Output the (X, Y) coordinate of the center of the cell containing the given text.  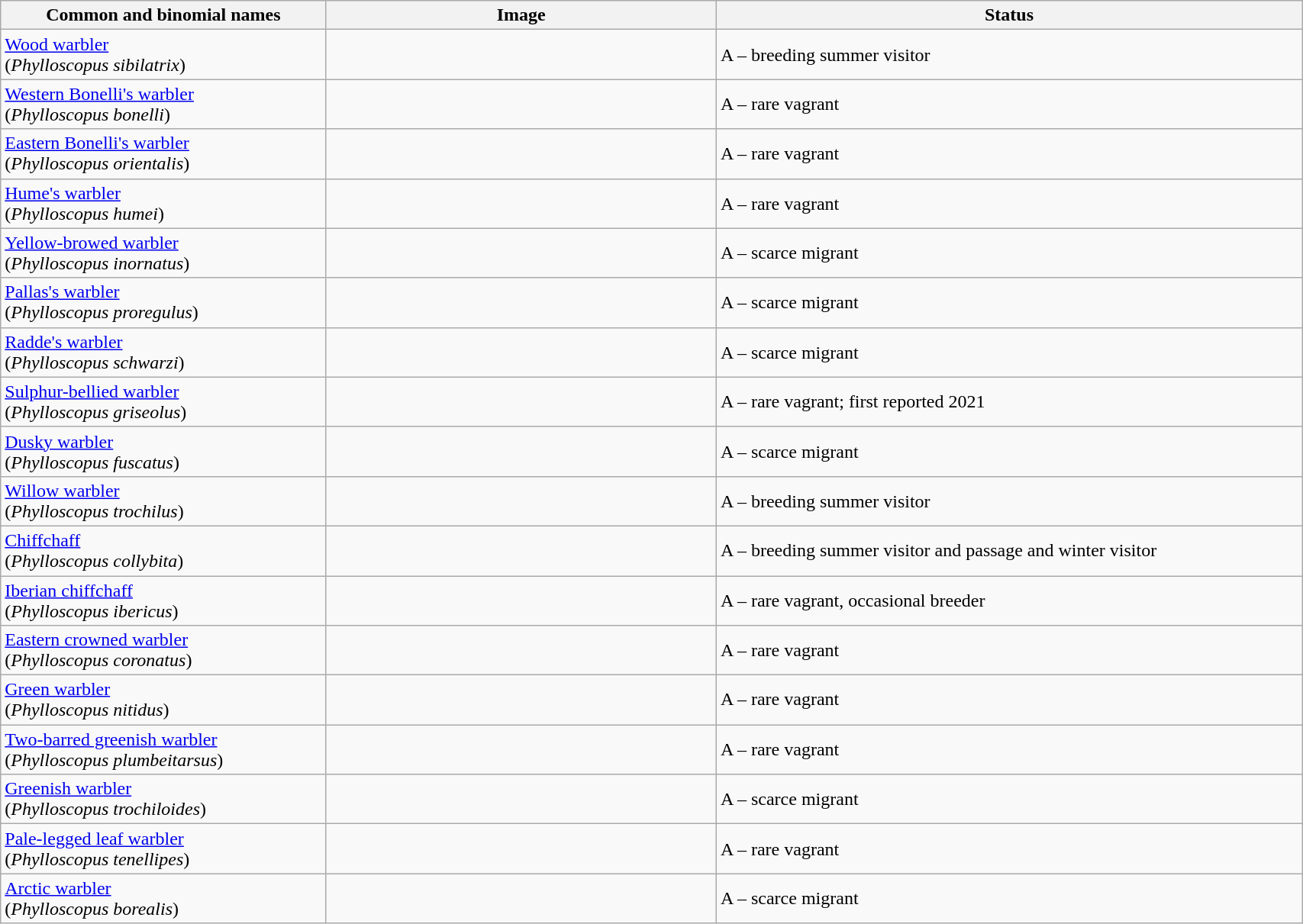
Image (521, 15)
Western Bonelli's warbler(Phylloscopus bonelli) (163, 104)
Greenish warbler(Phylloscopus trochiloides) (163, 800)
Arctic warbler(Phylloscopus borealis) (163, 899)
Pallas's warbler(Phylloscopus proregulus) (163, 302)
Pale-legged leaf warbler(Phylloscopus tenellipes) (163, 848)
Green warbler(Phylloscopus nitidus) (163, 700)
Eastern Bonelli's warbler(Phylloscopus orientalis) (163, 154)
Wood warbler(Phylloscopus sibilatrix) (163, 55)
Common and binomial names (163, 15)
A – breeding summer visitor and passage and winter visitor (1009, 551)
Two-barred greenish warbler(Phylloscopus plumbeitarsus) (163, 749)
Eastern crowned warbler(Phylloscopus coronatus) (163, 650)
Status (1009, 15)
Radde's warbler(Phylloscopus schwarzi) (163, 353)
Hume's warbler(Phylloscopus humei) (163, 203)
Sulphur-bellied warbler(Phylloscopus griseolus) (163, 401)
Chiffchaff(Phylloscopus collybita) (163, 551)
Dusky warbler(Phylloscopus fuscatus) (163, 452)
A – rare vagrant, occasional breeder (1009, 600)
Willow warbler(Phylloscopus trochilus) (163, 501)
Iberian chiffchaff(Phylloscopus ibericus) (163, 600)
Yellow-browed warbler(Phylloscopus inornatus) (163, 253)
A – rare vagrant; first reported 2021 (1009, 401)
